Identify which cell holds the provided text, then report its (x, y) central coordinate. 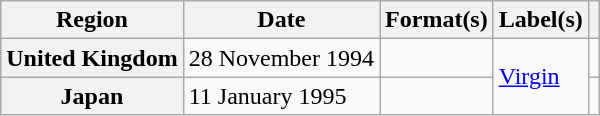
Format(s) (437, 20)
Virgin (540, 77)
Region (92, 20)
United Kingdom (92, 58)
Label(s) (540, 20)
28 November 1994 (281, 58)
Date (281, 20)
11 January 1995 (281, 96)
Japan (92, 96)
